Determine the [x, y] coordinate at the center of the cell enclosing the given text.  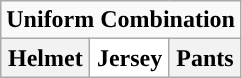
Helmet [46, 58]
Pants [204, 58]
Uniform Combination [121, 20]
Jersey [130, 58]
